Detect which cell encompasses the target text, then output its (X, Y) center coordinate. 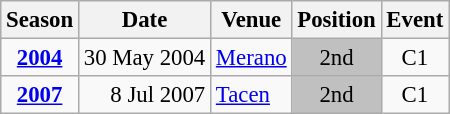
Venue (252, 20)
8 Jul 2007 (144, 95)
Date (144, 20)
Event (415, 20)
2004 (40, 58)
2007 (40, 95)
Season (40, 20)
Merano (252, 58)
Tacen (252, 95)
30 May 2004 (144, 58)
Position (336, 20)
